Output the (X, Y) coordinate of the center of the cell containing the given text.  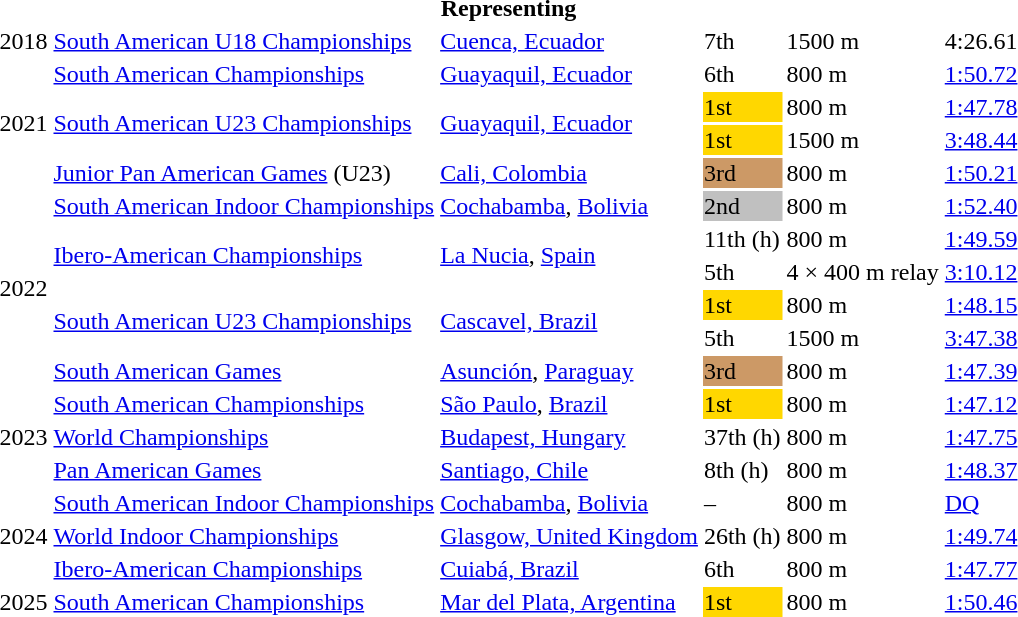
Pan American Games (244, 470)
37th (h) (742, 437)
South American Games (244, 371)
2nd (742, 206)
Cuenca, Ecuador (570, 41)
Mar del Plata, Argentina (570, 602)
Junior Pan American Games (U23) (244, 173)
4 × 400 m relay (862, 272)
11th (h) (742, 239)
World Indoor Championships (244, 536)
Cali, Colombia (570, 173)
Glasgow, United Kingdom (570, 536)
São Paulo, Brazil (570, 404)
8th (h) (742, 470)
Asunción, Paraguay (570, 371)
Cascavel, Brazil (570, 322)
Cuiabá, Brazil (570, 569)
La Nucia, Spain (570, 256)
World Championships (244, 437)
26th (h) (742, 536)
Budapest, Hungary (570, 437)
– (742, 503)
7th (742, 41)
South American U18 Championships (244, 41)
Santiago, Chile (570, 470)
